Detect which cell encompasses the target text, then output its (X, Y) center coordinate. 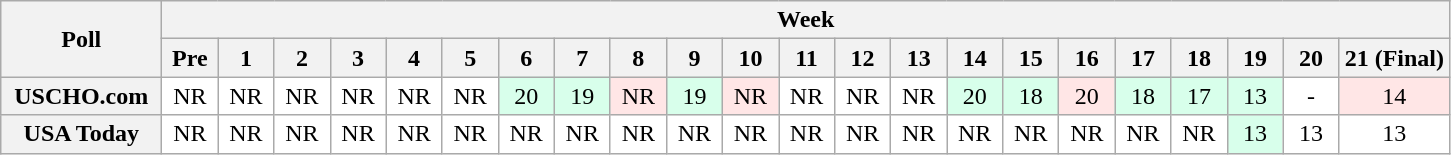
15 (1031, 58)
3 (358, 58)
21 (Final) (1394, 58)
USA Today (82, 134)
Week (806, 20)
Pre (190, 58)
5 (470, 58)
8 (638, 58)
9 (694, 58)
USCHO.com (82, 96)
6 (526, 58)
12 (863, 58)
16 (1087, 58)
4 (414, 58)
Poll (82, 39)
10 (750, 58)
7 (582, 58)
11 (806, 58)
1 (246, 58)
2 (302, 58)
- (1311, 96)
